Determine the [x, y] coordinate at the center of the cell enclosing the given text.  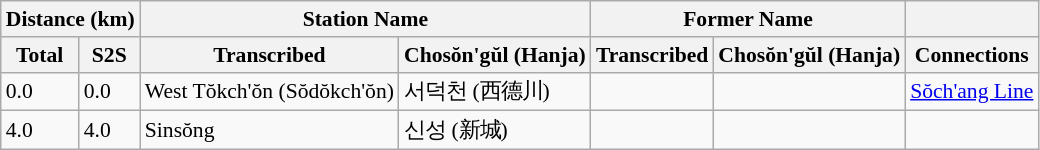
Total [40, 55]
Connections [972, 55]
Former Name [748, 19]
Sinsŏng [270, 130]
Distance (km) [70, 19]
서덕천 (西德川) [495, 92]
Sŏch'ang Line [972, 92]
S2S [110, 55]
West Tŏkch'ŏn (Sŏdŏkch'ŏn) [270, 92]
Station Name [366, 19]
신성 (新城) [495, 130]
